Capture the cell that displays the provided text and extract its (x, y) central coordinate. 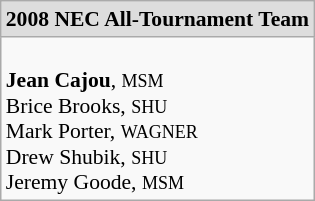
2008 NEC All-Tournament Team (158, 19)
Jean Cajou, MSM Brice Brooks, SHU Mark Porter, WAGNER Drew Shubik, SHU Jeremy Goode, MSM (158, 118)
